Return (X, Y) of the center of cell containing provided text 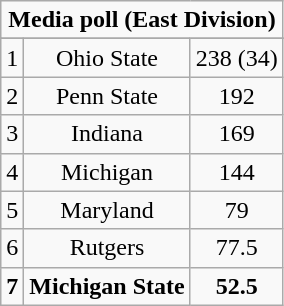
Ohio State (107, 58)
Indiana (107, 134)
169 (236, 134)
238 (34) (236, 58)
Rutgers (107, 248)
Penn State (107, 96)
144 (236, 172)
2 (12, 96)
192 (236, 96)
77.5 (236, 248)
4 (12, 172)
7 (12, 286)
Media poll (East Division) (142, 20)
5 (12, 210)
Michigan (107, 172)
1 (12, 58)
52.5 (236, 286)
6 (12, 248)
79 (236, 210)
Michigan State (107, 286)
3 (12, 134)
Maryland (107, 210)
